For the text-containing cell, return its midpoint in (X, Y) coordinate format. 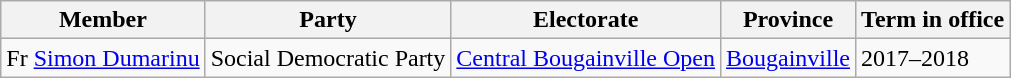
2017–2018 (933, 58)
Central Bougainville Open (586, 58)
Fr Simon Dumarinu (103, 58)
Party (328, 20)
Province (788, 20)
Term in office (933, 20)
Social Democratic Party (328, 58)
Bougainville (788, 58)
Electorate (586, 20)
Member (103, 20)
